From the cell containing the given text, extract its center point as [X, Y] coordinate. 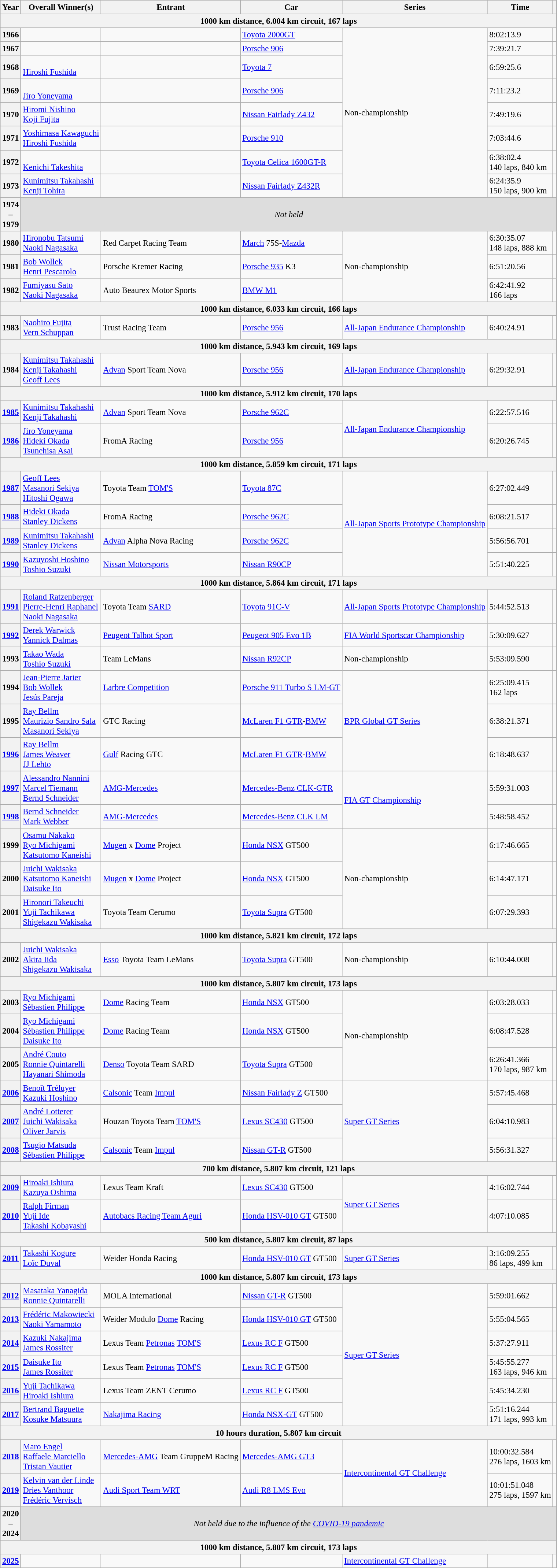
Yoshimasa Kawaguchi Hiroshi Fushida [61, 138]
6:38:02.4140 laps, 840 km [520, 162]
5:55:04.565 [520, 1319]
4:07:10.085 [520, 1216]
Nissan Fairlady Z432R [291, 185]
2005 [11, 1064]
6:10:44.008 [520, 960]
1974–1979 [11, 214]
Weider Honda Racing [171, 1259]
Nissan R90CP [291, 564]
Naohiro Fujita Vern Schuppan [61, 327]
BMW M1 [291, 290]
500 km distance, 5.807 km circuit, 87 laps [278, 1240]
Mercedes-AMG Team GruppeM Racing [171, 1457]
6:03:28.033 [520, 1002]
7:03:44.6 [520, 138]
Maro Engel Raffaele Marciello Tristan Vautier [61, 1457]
Bernd Schneider Mark Webber [61, 817]
Gulf Racing GTC [171, 755]
5:56:31.327 [520, 1150]
1981 [11, 267]
Kazuyoshi Hoshino Toshio Suzuki [61, 564]
Hiroshi Fushida [61, 67]
Juichi Wakisaka Katsutomo Kaneishi Daisuke Ito [61, 879]
Bob Wollek Henri Pescarolo [61, 267]
Autobacs Racing Team Aguri [171, 1216]
Weider Modulo Dome Racing [171, 1319]
Nissan R92CP [291, 659]
6:08:21.517 [520, 517]
1967 [11, 49]
Porsche 911 Turbo S LM-GT [291, 687]
1972 [11, 162]
1000 km distance, 6.033 km circuit, 166 laps [278, 309]
BPR Global GT Series [415, 721]
Juichi Wakisaka Akira Iida Shigekazu Wakisaka [61, 960]
6:24:35.9150 laps, 900 km [520, 185]
1996 [11, 755]
Derek Warwick Yannick Dalmas [61, 635]
Daisuke Ito James Rossiter [61, 1367]
Masataka Yanagida Ronnie Quintarelli [61, 1296]
6:17:46.665 [520, 845]
Honda NSX-GT GT500 [291, 1414]
Ray Bellm James Weaver JJ Lehto [61, 755]
Nissan Motorsports [171, 564]
1968 [11, 67]
2001 [11, 912]
Peugeot 905 Evo 1B [291, 635]
Roland Ratzenberger Pierre-Henri Raphanel Naoki Nagasaka [61, 607]
1990 [11, 564]
Kunimitsu Takahashi Stanley Dickens [61, 541]
Kunimitsu Takahashi Kenji Tohira [61, 185]
2013 [11, 1319]
1000 km distance, 5.912 km circuit, 170 laps [278, 394]
Porsche 910 [291, 138]
Nakajima Racing [171, 1414]
Advan Alpha Nova Racing [171, 541]
2012 [11, 1296]
FIA GT Championship [415, 800]
5:45:34.230 [520, 1390]
2025 [11, 1561]
1985 [11, 412]
2002 [11, 960]
Lexus Team ZENT Cerumo [171, 1390]
MOLA International [171, 1296]
Kenichi Takeshita [61, 162]
6:20:26.745 [520, 441]
1000 km distance, 5.821 km circuit, 172 laps [278, 936]
FIA World Sportscar Championship [415, 635]
Fumiyasu Sato Naoki Nagasaka [61, 290]
1984 [11, 370]
Jiro Yoneyama Hideki Okada Tsunehisa Asai [61, 441]
1971 [11, 138]
1000 km distance, 5.864 km circuit, 171 laps [278, 583]
Ryo Michigami Sébastien Philippe [61, 1002]
1994 [11, 687]
Jiro Yoneyama [61, 91]
Kunimitsu Takahashi Kenji Takahashi Geoff Lees [61, 370]
Red Carpet Racing Team [171, 242]
6:07:29.393 [520, 912]
Year [11, 7]
Mercedes-AMG GT3 [291, 1457]
André Couto Ronnie Quintarelli Hayanari Shimoda [61, 1064]
Esso Toyota Team LeMans [171, 960]
Audi Sport Team WRT [171, 1490]
4:16:02.744 [520, 1187]
1986 [11, 441]
6:38:21.371 [520, 721]
2019 [11, 1490]
Audi R8 LMS Evo [291, 1490]
Toyota 87C [291, 488]
5:59:31.003 [520, 788]
2016 [11, 1390]
2000 [11, 879]
1969 [11, 91]
Car [291, 7]
2009 [11, 1187]
Geoff Lees Masanori Sekiya Hitoshi Ogawa [61, 488]
1970 [11, 114]
5:48:58.452 [520, 817]
1973 [11, 185]
Not held due to the influence of the COVID-19 pandemic [289, 1524]
1983 [11, 327]
7:39:21.7 [520, 49]
6:22:57.516 [520, 412]
5:57:45.468 [520, 1093]
Larbre Competition [171, 687]
Toyota Team SARD [171, 607]
Kunimitsu Takahashi Kenji Takahashi [61, 412]
6:30:35.07148 laps, 888 km [520, 242]
Hironobu Tatsumi Naoki Nagasaka [61, 242]
6:04:10.983 [520, 1122]
Series [415, 7]
10 hours duration, 5.807 km circuit [278, 1433]
Team LeMans [171, 659]
Porsche 935 K3 [291, 267]
1998 [11, 817]
Toyota 91C-V [291, 607]
6:26:41.366170 laps, 987 km [520, 1064]
Jean-Pierre Jarier Bob Wollek Jesús Pareja [61, 687]
2014 [11, 1343]
Hiromi Nishino Koji Fujita [61, 114]
8:02:13.9 [520, 35]
2010 [11, 1216]
6:40:24.91 [520, 327]
6:51:20.56 [520, 267]
5:59:01.662 [520, 1296]
2003 [11, 1002]
5:51:40.225 [520, 564]
6:25:09.415162 laps [520, 687]
2018 [11, 1457]
Trust Racing Team [171, 327]
1992 [11, 635]
Takashi Kogure Loïc Duval [61, 1259]
1000 km distance, 5.943 km circuit, 169 laps [278, 346]
Alessandro Nannini Marcel Tiemann Bernd Schneider [61, 788]
1999 [11, 845]
Denso Toyota Team SARD [171, 1064]
1988 [11, 517]
5:53:09.590 [520, 659]
1000 km distance, 6.004 km circuit, 167 laps [278, 21]
2004 [11, 1031]
Overall Winner(s) [61, 7]
1982 [11, 290]
2007 [11, 1122]
Benoît Tréluyer Kazuki Hoshino [61, 1093]
Mercedes-Benz CLK LM [291, 817]
Kazuki Nakajima James Rossiter [61, 1343]
1000 km distance, 5.859 km circuit, 171 laps [278, 464]
Toyota Team Cerumo [171, 912]
5:37:27.911 [520, 1343]
2008 [11, 1150]
10:00:32.584276 laps, 1603 km [520, 1457]
Yuji Tachikawa Hiroaki Ishiura [61, 1390]
Tsugio Matsuda Sébastien Philippe [61, 1150]
6:14:47.171 [520, 879]
1993 [11, 659]
6:29:32.91 [520, 370]
3:16:09.25586 laps, 499 km [520, 1259]
March 75S-Mazda [291, 242]
6:08:47.528 [520, 1031]
Nissan Fairlady Z432 [291, 114]
André Lotterer Juichi Wakisaka Oliver Jarvis [61, 1122]
2017 [11, 1414]
1987 [11, 488]
Kelvin van der Linde Dries Vanthoor Frédéric Vervisch [61, 1490]
10:01:51.048275 laps, 1597 km [520, 1490]
Houzan Toyota Team TOM'S [171, 1122]
Peugeot Talbot Sport [171, 635]
6:18:48.637 [520, 755]
Mercedes-Benz CLK-GTR [291, 788]
Frédéric Makowiecki Naoki Yamamoto [61, 1319]
1997 [11, 788]
6:59:25.6 [520, 67]
Hiroaki Ishiura Kazuya Oshima [61, 1187]
Ralph Firman Yuji Ide Takashi Kobayashi [61, 1216]
1966 [11, 35]
1995 [11, 721]
1989 [11, 541]
Hideki Okada Stanley Dickens [61, 517]
5:30:09.627 [520, 635]
1991 [11, 607]
6:27:02.449 [520, 488]
5:45:55.277163 laps, 946 km [520, 1367]
Hironori Takeuchi Yuji Tachikawa Shigekazu Wakisaka [61, 912]
Toyota Celica 1600GT-R [291, 162]
Lexus Team Kraft [171, 1187]
1980 [11, 242]
Entrant [171, 7]
2006 [11, 1093]
7:11:23.2 [520, 91]
2015 [11, 1367]
Nissan Fairlady Z GT500 [291, 1093]
2020–2024 [11, 1524]
Toyota 2000GT [291, 35]
Toyota 7 [291, 67]
Auto Beaurex Motor Sports [171, 290]
5:51:16.244171 laps, 993 km [520, 1414]
5:44:52.513 [520, 607]
Toyota Team TOM'S [171, 488]
7:49:19.6 [520, 114]
Not held [289, 214]
2011 [11, 1259]
Time [520, 7]
Osamu Nakako Ryo Michigami Katsutomo Kaneishi [61, 845]
GTC Racing [171, 721]
5:56:56.701 [520, 541]
Takao Wada Toshio Suzuki [61, 659]
6:42:41.92166 laps [520, 290]
Porsche Kremer Racing [171, 267]
Ryo Michigami Sébastien Philippe Daisuke Ito [61, 1031]
700 km distance, 5.807 km circuit, 121 laps [278, 1169]
Bertrand Baguette Kosuke Matsuura [61, 1414]
Ray Bellm Maurizio Sandro Sala Masanori Sekiya [61, 721]
